Scan for the cell matching the given text and deliver its (x, y) coordinate at center. 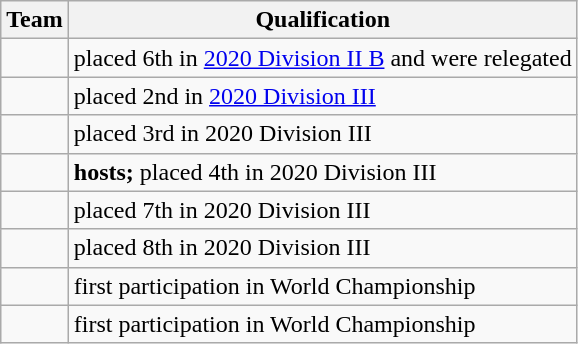
Qualification (322, 20)
placed 8th in 2020 Division III (322, 248)
placed 2nd in 2020 Division III (322, 96)
hosts; placed 4th in 2020 Division III (322, 172)
Team (35, 20)
placed 6th in 2020 Division II B and were relegated (322, 58)
placed 3rd in 2020 Division III (322, 134)
placed 7th in 2020 Division III (322, 210)
